Identify which cell holds the provided text, then report its (x, y) central coordinate. 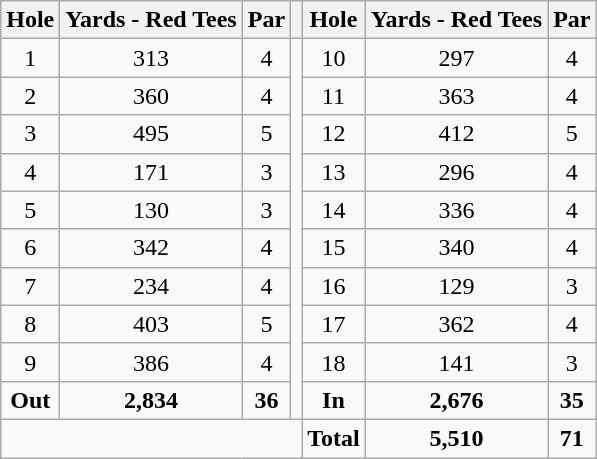
36 (266, 400)
340 (456, 248)
336 (456, 210)
71 (572, 438)
495 (151, 134)
16 (334, 286)
313 (151, 58)
15 (334, 248)
2,834 (151, 400)
13 (334, 172)
35 (572, 400)
360 (151, 96)
129 (456, 286)
234 (151, 286)
386 (151, 362)
171 (151, 172)
1 (30, 58)
297 (456, 58)
In (334, 400)
5,510 (456, 438)
2,676 (456, 400)
141 (456, 362)
Total (334, 438)
18 (334, 362)
7 (30, 286)
12 (334, 134)
412 (456, 134)
363 (456, 96)
17 (334, 324)
8 (30, 324)
9 (30, 362)
342 (151, 248)
296 (456, 172)
6 (30, 248)
14 (334, 210)
2 (30, 96)
130 (151, 210)
11 (334, 96)
362 (456, 324)
Out (30, 400)
10 (334, 58)
403 (151, 324)
